Locate the cell with the specified text and output its [X, Y] center coordinate. 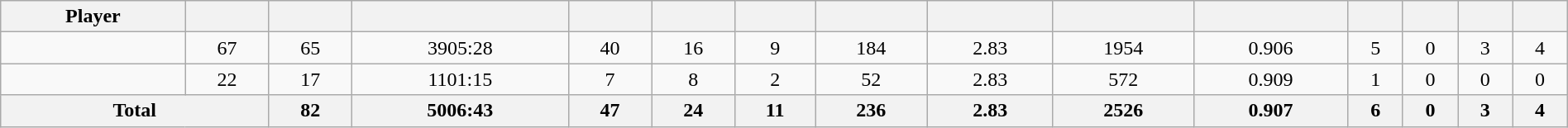
8 [693, 79]
24 [693, 111]
6 [1375, 111]
9 [776, 48]
7 [610, 79]
3905:28 [461, 48]
572 [1123, 79]
184 [872, 48]
2 [776, 79]
65 [311, 48]
Total [135, 111]
0.909 [1270, 79]
17 [311, 79]
47 [610, 111]
Player [93, 17]
2526 [1123, 111]
16 [693, 48]
11 [776, 111]
1954 [1123, 48]
0.907 [1270, 111]
5 [1375, 48]
236 [872, 111]
5006:43 [461, 111]
52 [872, 79]
82 [311, 111]
1101:15 [461, 79]
67 [227, 48]
0.906 [1270, 48]
22 [227, 79]
1 [1375, 79]
40 [610, 48]
